Extract the [x, y] coordinate from the center of the cell holding the provided text.  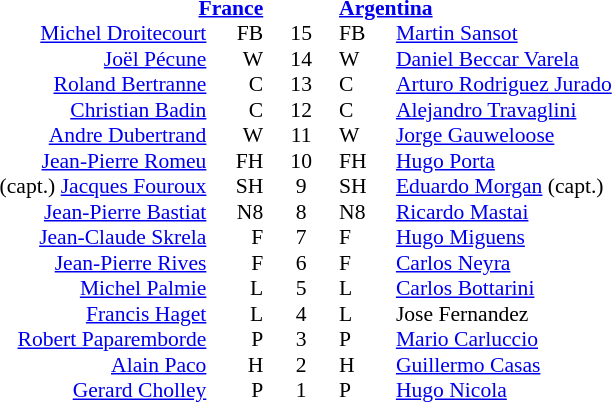
10 [301, 161]
6 [301, 263]
11 [301, 135]
2 [301, 365]
4 [301, 314]
8 [301, 212]
9 [301, 187]
5 [301, 289]
15 [301, 33]
12 [301, 110]
14 [301, 59]
3 [301, 339]
13 [301, 85]
7 [301, 237]
